Provide the (X, Y) coordinate of the cell's center where the given text is located.  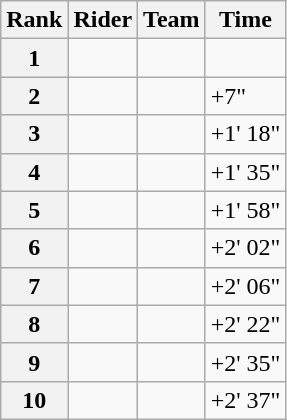
Rider (103, 20)
+1' 58" (246, 210)
Time (246, 20)
10 (34, 400)
3 (34, 134)
1 (34, 58)
+1' 18" (246, 134)
5 (34, 210)
+2' 02" (246, 248)
9 (34, 362)
Rank (34, 20)
2 (34, 96)
+2' 06" (246, 286)
+2' 22" (246, 324)
7 (34, 286)
+2' 35" (246, 362)
8 (34, 324)
Team (172, 20)
+1' 35" (246, 172)
+2' 37" (246, 400)
6 (34, 248)
4 (34, 172)
+7" (246, 96)
